Determine the [x, y] coordinate at the center of the cell enclosing the given text.  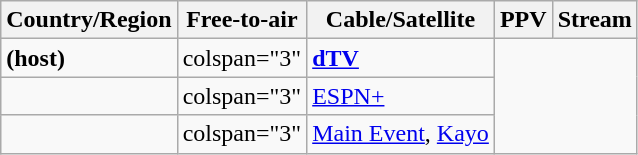
PPV [523, 20]
Cable/Satellite [401, 20]
Main Event, Kayo [401, 134]
Stream [594, 20]
ESPN+ [401, 96]
dTV [401, 58]
(host) [89, 58]
Country/Region [89, 20]
Free-to-air [242, 20]
